Capture the cell that displays the provided text and extract its (x, y) central coordinate. 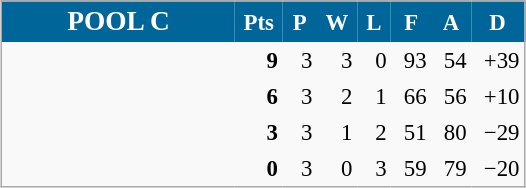
51 (411, 132)
Pts (259, 22)
6 (259, 96)
−20 (498, 168)
D (498, 22)
93 (411, 60)
L (374, 22)
66 (411, 96)
A (451, 22)
+39 (498, 60)
F (411, 22)
59 (411, 168)
W (337, 22)
80 (451, 132)
−29 (498, 132)
56 (451, 96)
79 (451, 168)
9 (259, 60)
P (299, 22)
+10 (498, 96)
POOL C (118, 22)
54 (451, 60)
